Capture the cell that displays the provided text and extract its (X, Y) central coordinate. 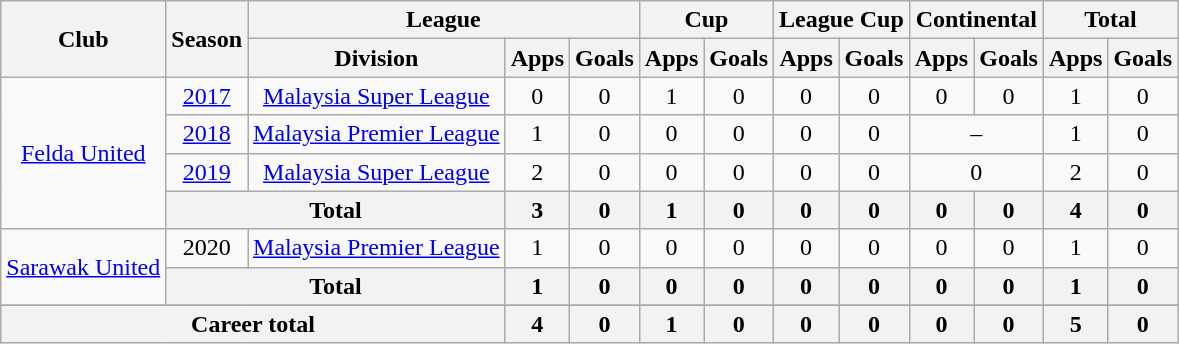
5 (1075, 324)
Continental (976, 20)
2019 (207, 172)
League Cup (842, 20)
League (444, 20)
Club (84, 39)
Division (377, 58)
2018 (207, 134)
Career total (253, 324)
3 (537, 210)
Sarawak United (84, 267)
Felda United (84, 153)
Cup (706, 20)
Season (207, 39)
2020 (207, 248)
– (976, 134)
2017 (207, 96)
